Extract the (x, y) coordinate from the center of the cell holding the provided text.  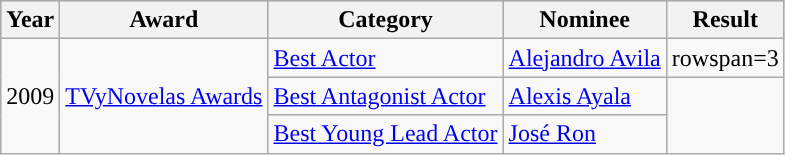
Alexis Ayala (584, 96)
Category (386, 20)
Alejandro Avila (584, 58)
Best Antagonist Actor (386, 96)
Year (30, 20)
Best Young Lead Actor (386, 134)
Best Actor (386, 58)
TVyNovelas Awards (164, 96)
Award (164, 20)
Nominee (584, 20)
2009 (30, 96)
José Ron (584, 134)
rowspan=3 (725, 58)
Result (725, 20)
